Extract the [X, Y] coordinate from the center of the cell holding the provided text.  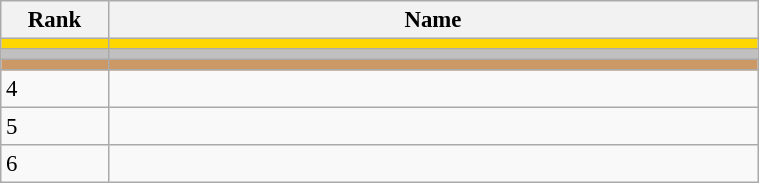
Name [432, 20]
5 [54, 127]
Rank [54, 20]
4 [54, 89]
